Return [x, y] of the center of cell containing provided text 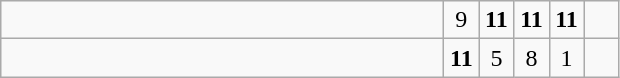
9 [462, 20]
5 [496, 58]
8 [532, 58]
1 [566, 58]
